Capture the cell that displays the provided text and extract its (X, Y) central coordinate. 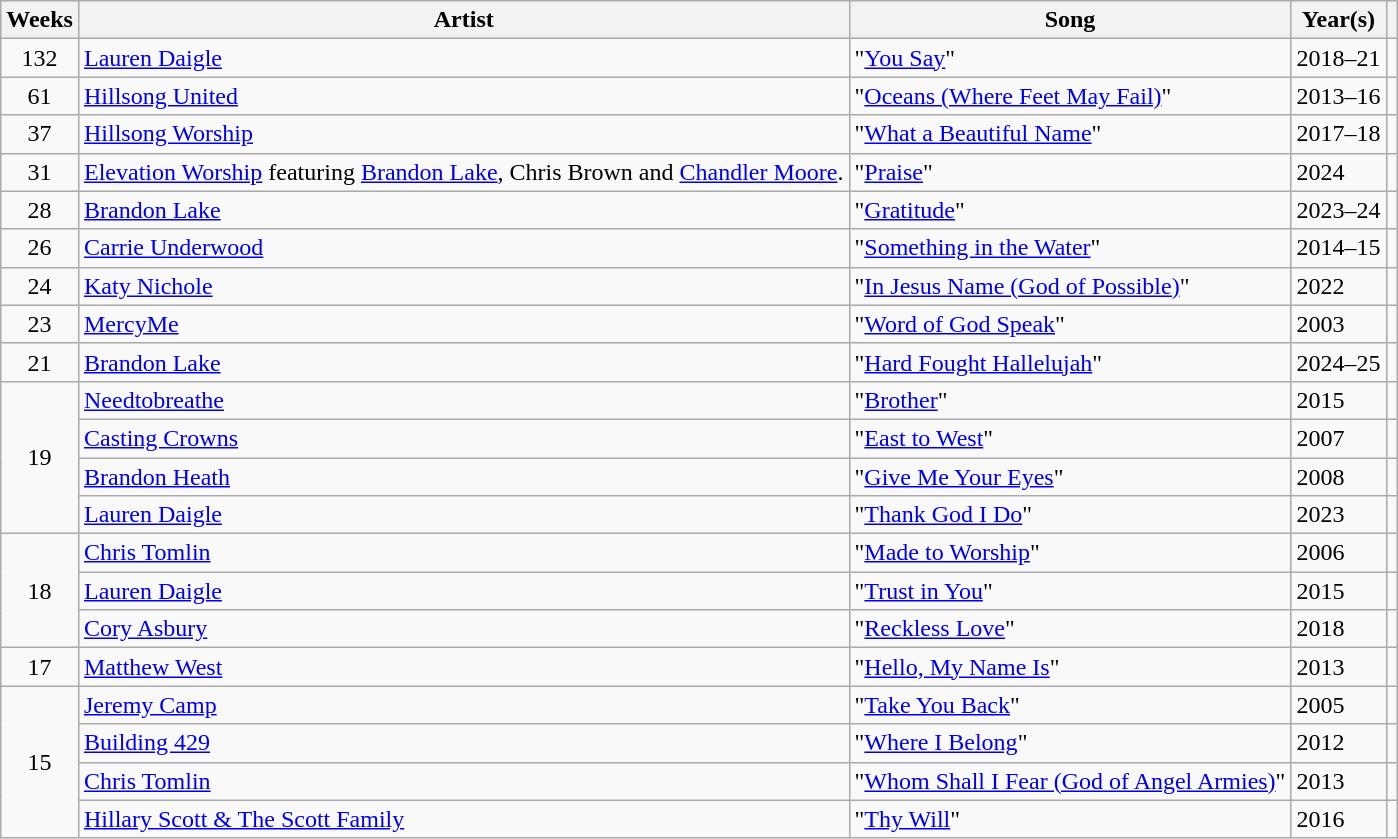
26 (40, 248)
2016 (1338, 819)
2017–18 (1338, 134)
Casting Crowns (464, 438)
"Take You Back" (1070, 705)
2024 (1338, 172)
"Brother" (1070, 400)
2012 (1338, 743)
"Where I Belong" (1070, 743)
Katy Nichole (464, 286)
Cory Asbury (464, 629)
"Hard Fought Hallelujah" (1070, 362)
28 (40, 210)
17 (40, 667)
Carrie Underwood (464, 248)
2006 (1338, 553)
"Made to Worship" (1070, 553)
24 (40, 286)
2022 (1338, 286)
21 (40, 362)
Needtobreathe (464, 400)
Brandon Heath (464, 477)
2013–16 (1338, 96)
Song (1070, 20)
19 (40, 457)
2024–25 (1338, 362)
"You Say" (1070, 58)
"Thank God I Do" (1070, 515)
2023 (1338, 515)
Hillsong Worship (464, 134)
MercyMe (464, 324)
Artist (464, 20)
Hillary Scott & The Scott Family (464, 819)
"Something in the Water" (1070, 248)
"In Jesus Name (God of Possible)" (1070, 286)
"What a Beautiful Name" (1070, 134)
Matthew West (464, 667)
Building 429 (464, 743)
"Praise" (1070, 172)
Year(s) (1338, 20)
23 (40, 324)
15 (40, 762)
2018–21 (1338, 58)
Elevation Worship featuring Brandon Lake, Chris Brown and Chandler Moore. (464, 172)
"Reckless Love" (1070, 629)
"East to West" (1070, 438)
"Gratitude" (1070, 210)
"Hello, My Name Is" (1070, 667)
"Thy Will" (1070, 819)
18 (40, 591)
"Word of God Speak" (1070, 324)
2003 (1338, 324)
Hillsong United (464, 96)
"Trust in You" (1070, 591)
2007 (1338, 438)
2018 (1338, 629)
"Whom Shall I Fear (God of Angel Armies)" (1070, 781)
37 (40, 134)
2005 (1338, 705)
"Oceans (Where Feet May Fail)" (1070, 96)
2014–15 (1338, 248)
132 (40, 58)
"Give Me Your Eyes" (1070, 477)
31 (40, 172)
61 (40, 96)
2023–24 (1338, 210)
Jeremy Camp (464, 705)
2008 (1338, 477)
Weeks (40, 20)
